Return the (X, Y) coordinate for the center point of the cell that contains the specified text.  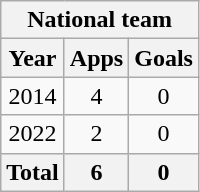
4 (96, 96)
Goals (164, 58)
National team (100, 20)
Apps (96, 58)
Year (33, 58)
2014 (33, 96)
Total (33, 172)
2 (96, 134)
2022 (33, 134)
6 (96, 172)
